Pinpoint the cell where the given text exists, returning its (X, Y) midpoint coordinate. 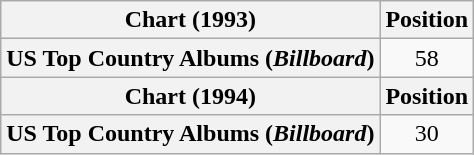
Chart (1994) (190, 96)
58 (427, 58)
Chart (1993) (190, 20)
30 (427, 134)
